Return the (X, Y) coordinate for the center point of the cell that contains the specified text.  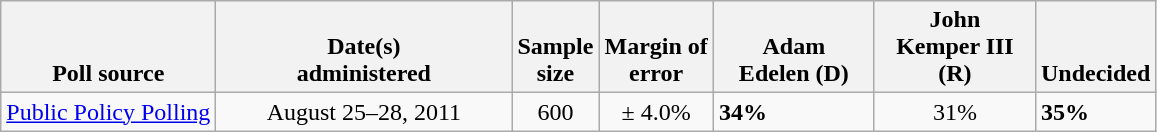
Samplesize (556, 47)
Margin oferror (656, 47)
Undecided (1095, 47)
31% (954, 112)
August 25–28, 2011 (364, 112)
34% (794, 112)
± 4.0% (656, 112)
Poll source (108, 47)
35% (1095, 112)
600 (556, 112)
Date(s)administered (364, 47)
JohnKemper III (R) (954, 47)
AdamEdelen (D) (794, 47)
Public Policy Polling (108, 112)
